Detect which cell encompasses the target text, then output its (X, Y) center coordinate. 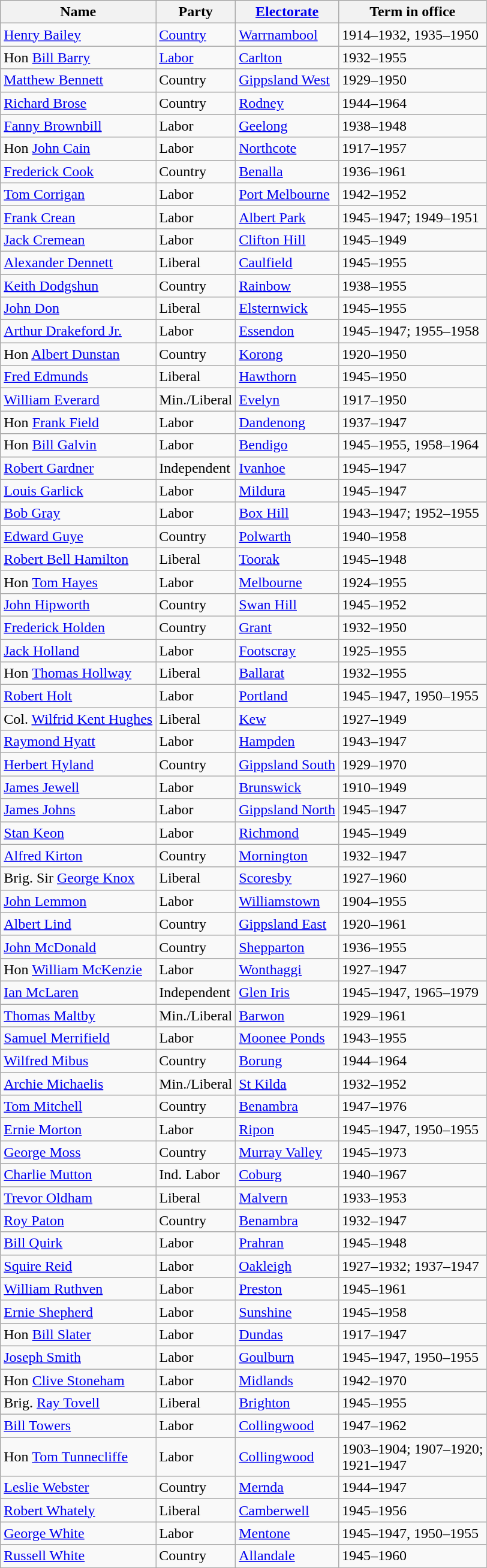
Bill Towers (78, 1426)
Carlton (287, 58)
Brighton (287, 1403)
1945–1947; 1955–1958 (412, 331)
1932–1952 (412, 1084)
Robert Gardner (78, 468)
1938–1948 (412, 126)
1942–1952 (412, 194)
Alexander Dennett (78, 262)
1927–1949 (412, 719)
Albert Lind (78, 924)
1917–1947 (412, 1334)
Louis Garlick (78, 491)
Melbourne (287, 582)
Camberwell (287, 1510)
Archie Michaelis (78, 1084)
Bendigo (287, 445)
Wilfred Mibus (78, 1061)
Jack Cremean (78, 240)
John Lemmon (78, 901)
Matthew Bennett (78, 80)
Mentone (287, 1533)
Portland (287, 696)
1927–1960 (412, 878)
Gippsland North (287, 810)
1920–1961 (412, 924)
1938–1955 (412, 286)
Richmond (287, 833)
Oakleigh (287, 1266)
John Don (78, 309)
1945–1950 (412, 377)
Tom Corrigan (78, 194)
Hon Frank Field (78, 422)
Box Hill (287, 513)
Preston (287, 1289)
George Moss (78, 1152)
John McDonald (78, 947)
Hon Thomas Hollway (78, 673)
Hon Tom Tunnecliffe (78, 1457)
Brunswick (287, 787)
1936–1961 (412, 171)
Evelyn (287, 400)
1910–1949 (412, 787)
Ripon (287, 1129)
Dundas (287, 1334)
William Everard (78, 400)
Mornington (287, 856)
Shepparton (287, 947)
1917–1957 (412, 149)
1943–1947 (412, 742)
Hon Albert Dunstan (78, 354)
Midlands (287, 1380)
Arthur Drakeford Jr. (78, 331)
Charlie Mutton (78, 1175)
Rodney (287, 103)
1904–1955 (412, 901)
George White (78, 1533)
1942–1970 (412, 1380)
Ernie Shepherd (78, 1312)
Fred Edmunds (78, 377)
Prahran (287, 1243)
Clifton Hill (287, 240)
1947–1962 (412, 1426)
1920–1950 (412, 354)
Polwarth (287, 536)
1933–1953 (412, 1198)
Col. Wilfrid Kent Hughes (78, 719)
1929–1970 (412, 765)
Roy Paton (78, 1220)
Sunshine (287, 1312)
1927–1932; 1937–1947 (412, 1266)
James Jewell (78, 787)
1925–1955 (412, 650)
Joseph Smith (78, 1357)
Elsternwick (287, 309)
Frederick Cook (78, 171)
1944–1947 (412, 1488)
Tom Mitchell (78, 1107)
Party (196, 12)
Albert Park (287, 217)
Robert Holt (78, 696)
1929–1961 (412, 1016)
Northcote (287, 149)
1936–1955 (412, 947)
1945–1955, 1958–1964 (412, 445)
Russell White (78, 1556)
Benalla (287, 171)
1945–1956 (412, 1510)
Robert Whately (78, 1510)
Scoresby (287, 878)
1932–1950 (412, 627)
Mildura (287, 491)
Jack Holland (78, 650)
Frank Crean (78, 217)
1945–1947, 1965–1979 (412, 992)
Hawthorn (287, 377)
Borung (287, 1061)
Mernda (287, 1488)
Gippsland West (287, 80)
Ian McLaren (78, 992)
Hon Bill Slater (78, 1334)
Electorate (287, 12)
Dandenong (287, 422)
Samuel Merrifield (78, 1038)
1927–1947 (412, 969)
Warrnambool (287, 35)
Williamstown (287, 901)
Geelong (287, 126)
Squire Reid (78, 1266)
Brig. Ray Tovell (78, 1403)
Goulburn (287, 1357)
Fanny Brownbill (78, 126)
1903–1904; 1907–1920;1921–1947 (412, 1457)
Rainbow (287, 286)
Robert Bell Hamilton (78, 559)
1940–1967 (412, 1175)
Coburg (287, 1175)
Ivanhoe (287, 468)
Kew (287, 719)
Ernie Morton (78, 1129)
Alfred Kirton (78, 856)
Barwon (287, 1016)
Brig. Sir George Knox (78, 878)
1929–1950 (412, 80)
Caulfield (287, 262)
Gippsland South (287, 765)
Hampden (287, 742)
1945–1947; 1949–1951 (412, 217)
Hon Clive Stoneham (78, 1380)
1937–1947 (412, 422)
1945–1961 (412, 1289)
Leslie Webster (78, 1488)
Hon Bill Barry (78, 58)
William Ruthven (78, 1289)
Raymond Hyatt (78, 742)
1943–1947; 1952–1955 (412, 513)
Allandale (287, 1556)
Glen Iris (287, 992)
Richard Brose (78, 103)
Keith Dodgshun (78, 286)
Moonee Ponds (287, 1038)
Bill Quirk (78, 1243)
Henry Bailey (78, 35)
Thomas Maltby (78, 1016)
Trevor Oldham (78, 1198)
Murray Valley (287, 1152)
Name (78, 12)
Stan Keon (78, 833)
Edward Guye (78, 536)
Ind. Labor (196, 1175)
Term in office (412, 12)
Swan Hill (287, 605)
Ballarat (287, 673)
St Kilda (287, 1084)
1940–1958 (412, 536)
Essendon (287, 331)
John Hipworth (78, 605)
Hon Tom Hayes (78, 582)
1945–1960 (412, 1556)
Gippsland East (287, 924)
1945–1952 (412, 605)
1945–1973 (412, 1152)
1945–1958 (412, 1312)
Korong (287, 354)
Herbert Hyland (78, 765)
Frederick Holden (78, 627)
Footscray (287, 650)
Port Melbourne (287, 194)
Grant (287, 627)
1947–1976 (412, 1107)
Toorak (287, 559)
Malvern (287, 1198)
1924–1955 (412, 582)
1943–1955 (412, 1038)
1917–1950 (412, 400)
1914–1932, 1935–1950 (412, 35)
Hon William McKenzie (78, 969)
Wonthaggi (287, 969)
Hon John Cain (78, 149)
Bob Gray (78, 513)
James Johns (78, 810)
Hon Bill Galvin (78, 445)
